Return the [X, Y] coordinate for the center point of the cell that contains the specified text.  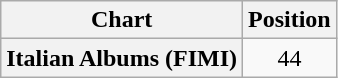
Position [290, 20]
Chart [122, 20]
Italian Albums (FIMI) [122, 58]
44 [290, 58]
